Scan for the cell matching the given text and deliver its (x, y) coordinate at center. 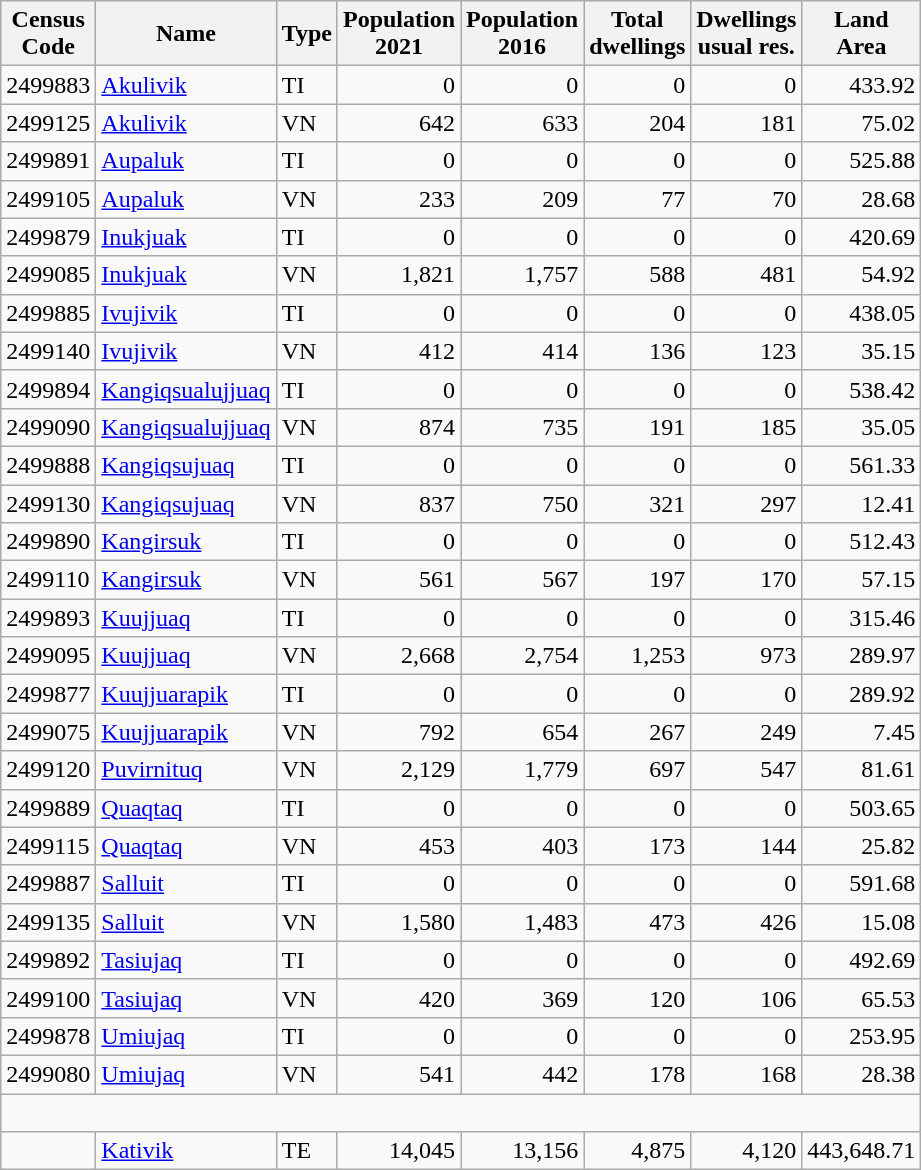
57.15 (862, 580)
2499877 (48, 694)
2499878 (48, 1036)
561.33 (862, 465)
204 (638, 123)
Type (306, 34)
2499140 (48, 351)
547 (746, 770)
2499894 (48, 389)
4,120 (746, 1151)
2499080 (48, 1074)
70 (746, 199)
54.92 (862, 275)
512.43 (862, 542)
2499130 (48, 503)
197 (638, 580)
136 (638, 351)
2499075 (48, 732)
2499889 (48, 808)
LandArea (862, 34)
735 (522, 427)
321 (638, 503)
289.97 (862, 656)
28.38 (862, 1074)
503.65 (862, 808)
433.92 (862, 85)
481 (746, 275)
Kativik (186, 1151)
2499887 (48, 884)
209 (522, 199)
75.02 (862, 123)
315.46 (862, 618)
2499125 (48, 123)
12.41 (862, 503)
443,648.71 (862, 1151)
253.95 (862, 1036)
7.45 (862, 732)
2499135 (48, 922)
Dwellingsusual res. (746, 34)
588 (638, 275)
CensusCode (48, 34)
2499105 (48, 199)
144 (746, 846)
1,757 (522, 275)
2499888 (48, 465)
Puvirnituq (186, 770)
TE (306, 1151)
414 (522, 351)
420.69 (862, 237)
2,129 (398, 770)
15.08 (862, 922)
168 (746, 1074)
2499110 (48, 580)
541 (398, 1074)
426 (746, 922)
420 (398, 998)
591.68 (862, 884)
697 (638, 770)
120 (638, 998)
191 (638, 427)
267 (638, 732)
25.82 (862, 846)
233 (398, 199)
2499090 (48, 427)
Name (186, 34)
170 (746, 580)
2499883 (48, 85)
438.05 (862, 313)
2499115 (48, 846)
1,483 (522, 922)
492.69 (862, 960)
1,821 (398, 275)
2499892 (48, 960)
106 (746, 998)
2499893 (48, 618)
792 (398, 732)
185 (746, 427)
1,580 (398, 922)
538.42 (862, 389)
2499095 (48, 656)
2499879 (48, 237)
442 (522, 1074)
Population2021 (398, 34)
2,668 (398, 656)
2499120 (48, 770)
750 (522, 503)
123 (746, 351)
2,754 (522, 656)
14,045 (398, 1151)
633 (522, 123)
2499100 (48, 998)
403 (522, 846)
837 (398, 503)
181 (746, 123)
Totaldwellings (638, 34)
1,779 (522, 770)
28.68 (862, 199)
173 (638, 846)
412 (398, 351)
249 (746, 732)
874 (398, 427)
35.05 (862, 427)
2499885 (48, 313)
1,253 (638, 656)
473 (638, 922)
2499891 (48, 161)
2499890 (48, 542)
13,156 (522, 1151)
561 (398, 580)
453 (398, 846)
Population2016 (522, 34)
567 (522, 580)
973 (746, 656)
654 (522, 732)
77 (638, 199)
81.61 (862, 770)
178 (638, 1074)
35.15 (862, 351)
297 (746, 503)
65.53 (862, 998)
525.88 (862, 161)
642 (398, 123)
2499085 (48, 275)
289.92 (862, 694)
369 (522, 998)
4,875 (638, 1151)
